Pinpoint the cell where the given text exists, returning its [X, Y] midpoint coordinate. 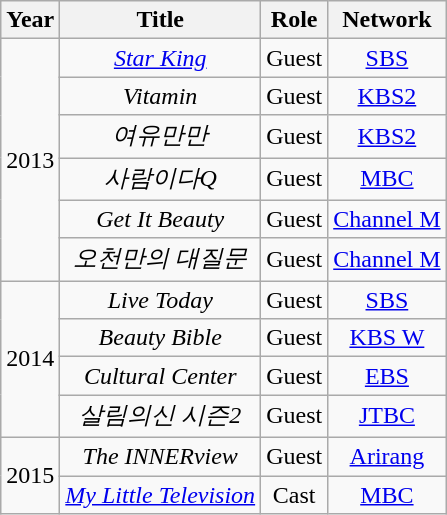
2015 [30, 475]
Role [294, 20]
Get It Beauty [160, 219]
2013 [30, 160]
Live Today [160, 300]
사람이다Q [160, 180]
Beauty Bible [160, 338]
2014 [30, 360]
Vitamin [160, 96]
Cast [294, 495]
Title [160, 20]
JTBC [387, 416]
여유만만 [160, 136]
Star King [160, 58]
Year [30, 20]
My Little Television [160, 495]
KBS W [387, 338]
The INNERview [160, 456]
Arirang [387, 456]
Cultural Center [160, 376]
Network [387, 20]
살림의신 시즌2 [160, 416]
오천만의 대질문 [160, 260]
EBS [387, 376]
